Locate the cell with the specified text and output its (X, Y) center coordinate. 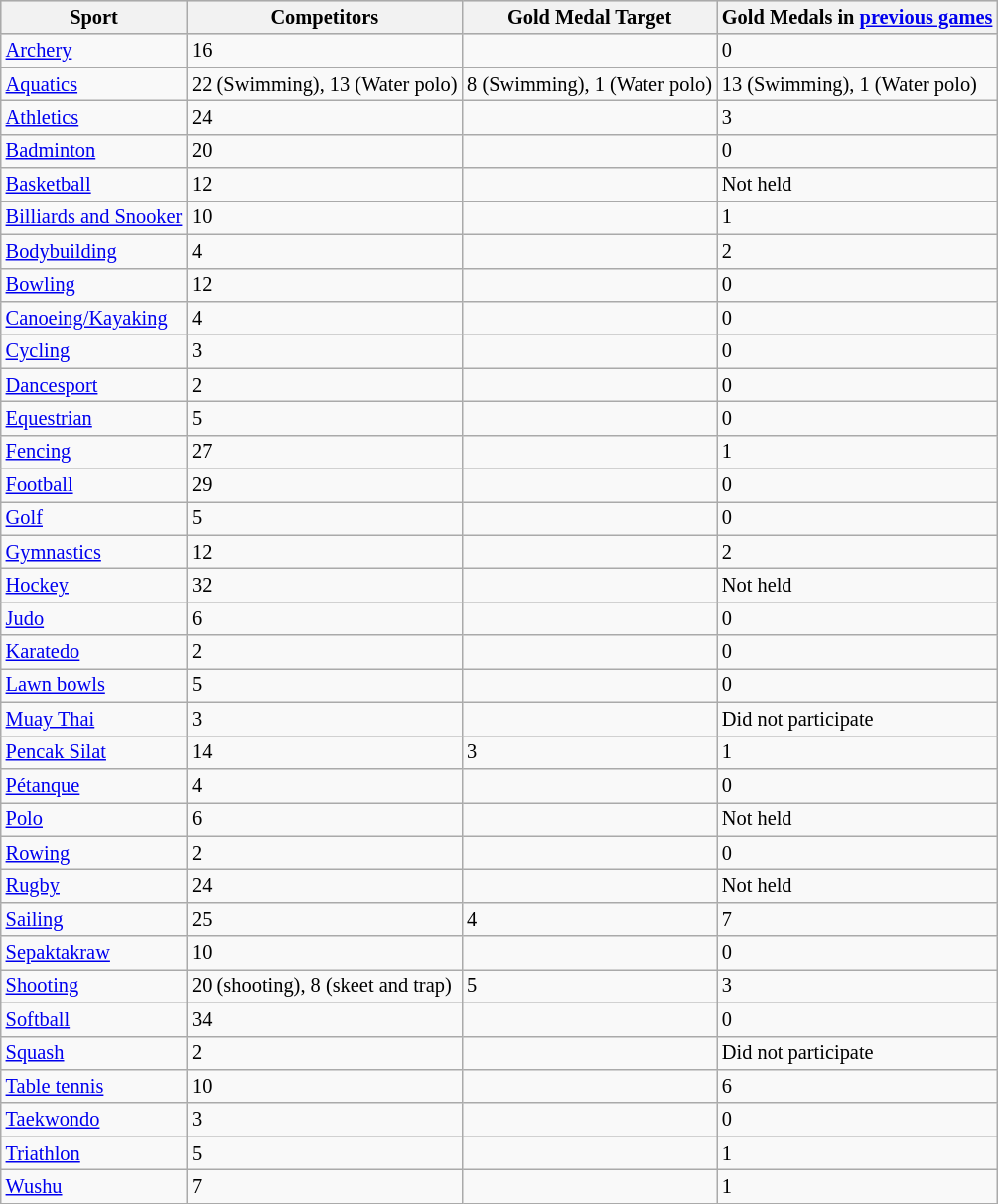
Sepaktakraw (94, 953)
14 (324, 752)
Triathlon (94, 1153)
25 (324, 919)
Fencing (94, 452)
Wushu (94, 1186)
Bodybuilding (94, 251)
Lawn bowls (94, 685)
Rugby (94, 885)
Softball (94, 1019)
8 (Swimming), 1 (Water polo) (590, 84)
Gymnastics (94, 552)
20 (shooting), 8 (skeet and trap) (324, 986)
Polo (94, 819)
Gold Medal Target (590, 17)
Sailing (94, 919)
Bowling (94, 285)
32 (324, 585)
Shooting (94, 986)
16 (324, 51)
Table tennis (94, 1086)
Archery (94, 51)
Canoeing/Kayaking (94, 318)
Equestrian (94, 418)
Athletics (94, 117)
20 (324, 151)
22 (Swimming), 13 (Water polo) (324, 84)
Billiards and Snooker (94, 217)
Basketball (94, 185)
Gold Medals in previous games (857, 17)
Sport (94, 17)
Pencak Silat (94, 752)
Badminton (94, 151)
Golf (94, 518)
Squash (94, 1053)
Competitors (324, 17)
Karatedo (94, 652)
Football (94, 485)
Taekwondo (94, 1120)
Cycling (94, 351)
Aquatics (94, 84)
29 (324, 485)
34 (324, 1019)
13 (Swimming), 1 (Water polo) (857, 84)
Rowing (94, 853)
27 (324, 452)
Judo (94, 618)
Muay Thai (94, 719)
Hockey (94, 585)
Pétanque (94, 785)
Dancesport (94, 385)
